Provide the [x, y] coordinate of the cell's center where the given text is located.  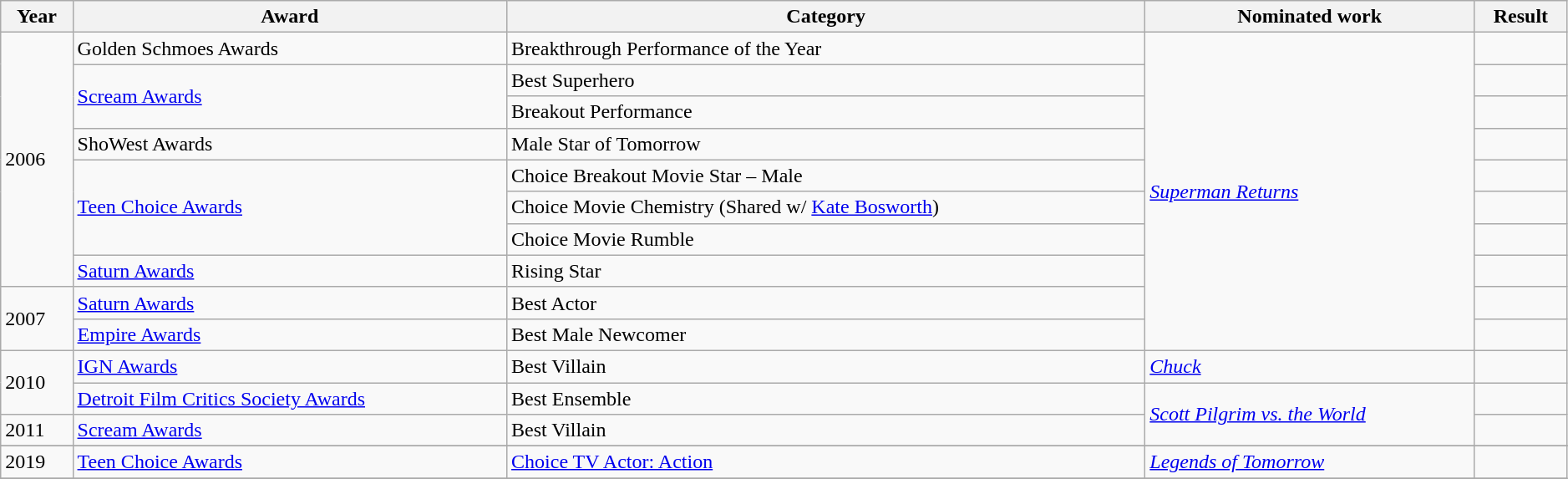
Legends of Tomorrow [1310, 462]
2006 [37, 160]
2007 [37, 318]
Choice Movie Chemistry (Shared w/ Kate Bosworth) [826, 207]
Detroit Film Critics Society Awards [289, 399]
Golden Schmoes Awards [289, 48]
ShoWest Awards [289, 144]
Best Actor [826, 303]
Year [37, 17]
Choice Breakout Movie Star – Male [826, 176]
Chuck [1310, 366]
Best Ensemble [826, 399]
2019 [37, 462]
Best Superhero [826, 80]
Category [826, 17]
Choice Movie Rumble [826, 239]
Breakthrough Performance of the Year [826, 48]
Nominated work [1310, 17]
2010 [37, 382]
Superman Returns [1310, 192]
Breakout Performance [826, 112]
Award [289, 17]
Result [1521, 17]
Scott Pilgrim vs. the World [1310, 415]
Rising Star [826, 271]
Male Star of Tomorrow [826, 144]
IGN Awards [289, 366]
Choice TV Actor: Action [826, 462]
2011 [37, 431]
Best Male Newcomer [826, 334]
Empire Awards [289, 334]
